Locate the cell with the specified text and output its (x, y) center coordinate. 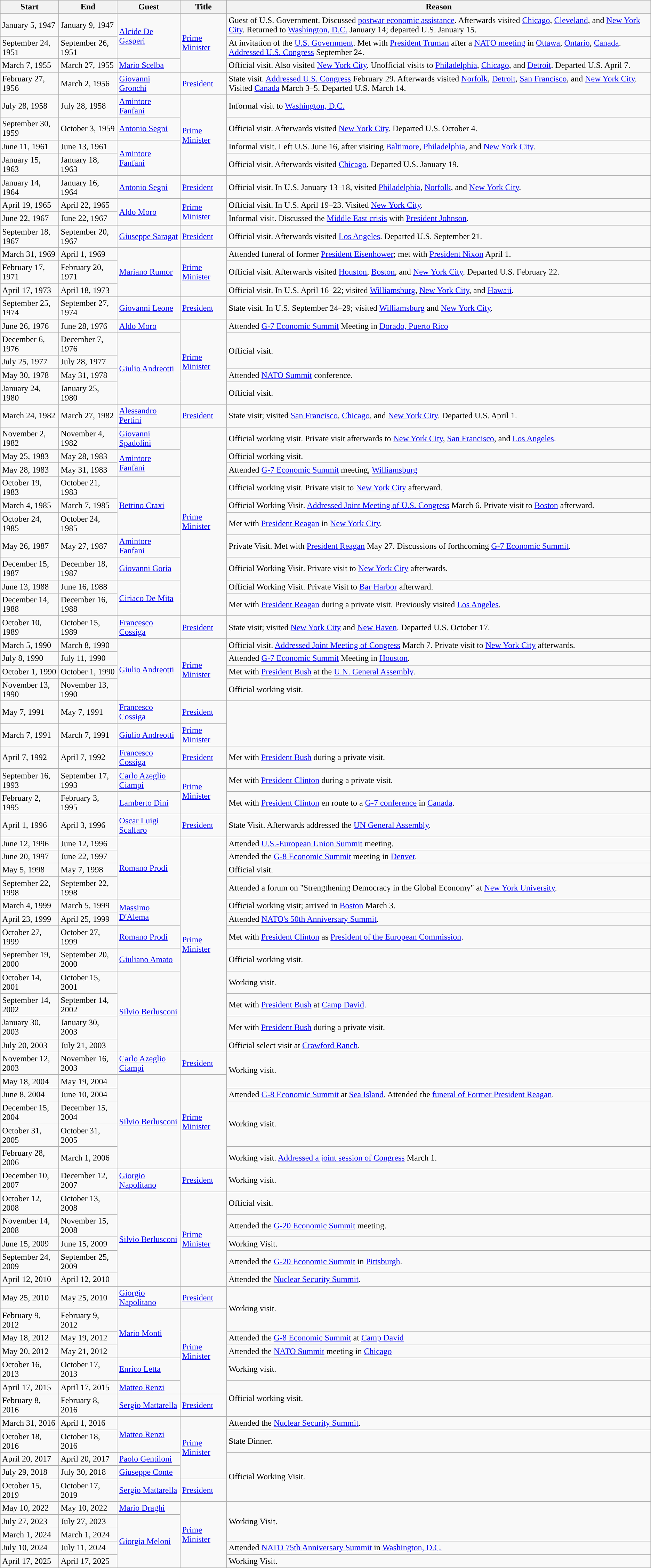
July 25, 1977 (30, 362)
September 25, 2009 (88, 1262)
January 15, 1963 (30, 164)
March 27, 1982 (88, 415)
July 30, 2018 (88, 1472)
Attended the G-20 Economic Summit in Pittsburgh. (439, 1262)
October 19, 1983 (30, 487)
Giuliano Amato (149, 960)
March 5, 1990 (30, 645)
July 8, 1990 (30, 658)
September 30, 1959 (30, 129)
Official Working Visit. Private visit to New York City afterwards. (439, 569)
Official visit. Afterwards visited Los Angeles. Departed U.S. September 21. (439, 236)
State Visit. Afterwards addressed the UN General Assembly. (439, 825)
May 18, 2004 (30, 1081)
February 28, 2006 (30, 1158)
State visit; visited San Francisco, Chicago, and New York City. Departed U.S. April 1. (439, 415)
February 27, 1956 (30, 84)
May 21, 2012 (88, 1351)
Giuseppe Saragat (149, 236)
June 13, 1988 (30, 587)
October 13, 2008 (88, 1203)
Official Working Visit. Addressed Joint Meeting of U.S. Congress March 6. Private visit to Boston afterward. (439, 505)
February 2, 1995 (30, 802)
Private Visit. Met with President Reagan May 27. Discussions of forthcoming G-7 Economic Summit. (439, 546)
Giuseppe Conte (149, 1472)
May 26, 1987 (30, 546)
February 20, 1971 (88, 272)
December 10, 2007 (30, 1180)
June 28, 1976 (88, 326)
September 26, 1951 (88, 47)
September 19, 2000 (30, 960)
May 30, 1978 (30, 375)
Official visit. In U.S. January 13–18, visited Philadelphia, Norfolk, and New York City. (439, 187)
Giovanni Leone (149, 308)
Official Working Visit. (439, 1477)
Official Working Visit. Private Visit to Bar Harbor afterward. (439, 587)
July 29, 2018 (30, 1472)
Informal visit. Discussed the Middle East crisis with President Johnson. (439, 218)
October 3, 1959 (88, 129)
May 19, 2012 (88, 1338)
December 16, 1988 (88, 605)
Paolo Gentiloni (149, 1459)
March 24, 1982 (30, 415)
April 25, 1999 (88, 919)
Attended NATO's 50th Anniversary Summit. (439, 919)
November 15, 2008 (88, 1226)
March 7, 1985 (88, 505)
Mario Scelba (149, 65)
February 17, 1971 (30, 272)
March 4, 1985 (30, 505)
November 14, 2008 (30, 1226)
September 20, 2000 (88, 960)
January 9, 1947 (88, 25)
State Dinner. (439, 1441)
December 15, 1987 (30, 569)
June 16, 1988 (88, 587)
Met with President Reagan in New York City. (439, 523)
June 10, 2004 (88, 1094)
Start (30, 7)
September 24, 1951 (30, 47)
September 17, 1993 (88, 780)
Official select visit at Crawford Ranch. (439, 1045)
Alessandro Pertini (149, 415)
Official visit. In U.S. April 19–23. Visited New York City. (439, 205)
September 16, 1993 (30, 780)
March 7, 1955 (30, 65)
April 22, 1965 (88, 205)
April 23, 1999 (30, 919)
Informal visit to Washington, D.C. (439, 106)
Official visit. Afterwards visited Houston, Boston, and New York City. Departed U.S. February 22. (439, 272)
October 12, 2008 (30, 1203)
Met with President Bush at the U.N. General Assembly. (439, 672)
May 19, 2004 (88, 1081)
October 15, 2001 (88, 982)
Alcide De Gasperi (149, 36)
Working visit. Addressed a joint session of Congress March 1. (439, 1158)
December 18, 1987 (88, 569)
June 20, 1997 (30, 857)
State visit; visited New York City and New Haven. Departed U.S. October 17. (439, 627)
March 27, 1955 (88, 65)
September 18, 1967 (30, 236)
October 14, 2001 (30, 982)
September 25, 1974 (30, 308)
Giovanni Gronchi (149, 84)
Bettino Craxi (149, 505)
May 31, 1983 (88, 469)
April 1, 1969 (88, 254)
April 1, 2016 (88, 1423)
Attended funeral of former President Eisenhower; met with President Nixon April 1. (439, 254)
April 18, 1973 (88, 290)
May 7, 1998 (88, 870)
Lamberto Dini (149, 802)
January 25, 1980 (88, 393)
Attended the NATO Summit meeting in Chicago (439, 1351)
Met with President Clinton en route to a G-7 conference in Canada. (439, 802)
March 8, 1990 (88, 645)
Met with President Clinton as President of the European Commission. (439, 937)
Massimo D'Alema (149, 912)
December 7, 1976 (88, 344)
Attended the G-8 Economic Summit meeting in Denver. (439, 857)
October 21, 1983 (88, 487)
December 14, 1988 (30, 605)
Official working visit; arrived in Boston March 3. (439, 906)
Giovanni Goria (149, 569)
Official working visit. Private visit to New York City afterward. (439, 487)
March 4, 1999 (30, 906)
October 15, 2019 (30, 1490)
Official visit. Also visited New York City. Unofficial visits to Philadelphia, Chicago, and Detroit. Departed U.S. April 7. (439, 65)
Giorgia Meloni (149, 1541)
April 3, 1996 (88, 825)
May 5, 1998 (30, 870)
Attended the G-8 Economic Summit at Camp David (439, 1338)
Attended NATO Summit conference. (439, 375)
May 31, 1978 (88, 375)
September 24, 2009 (30, 1262)
Attended U.S.-European Union Summit meeting. (439, 843)
Attended G-8 Economic Summit at Sea Island. Attended the funeral of Former President Reagan. (439, 1094)
February 3, 1995 (88, 802)
September 27, 1974 (88, 308)
Met with President Clinton during a private visit. (439, 780)
Guest (149, 7)
September 20, 1967 (88, 236)
June 26, 1976 (30, 326)
June 8, 2004 (30, 1094)
Met with President Bush at Camp David. (439, 1005)
Attended G-7 Economic Summit Meeting in Houston. (439, 658)
Attended G-7 Economic Summit Meeting in Dorado, Puerto Rico (439, 326)
January 16, 1964 (88, 187)
Attended a forum on "Strengthening Democracy in the Global Economy" at New York University. (439, 888)
June 11, 1961 (30, 146)
Official visit. Addressed Joint Meeting of Congress March 7. Private visit to New York City afterwards. (439, 645)
October 17, 2013 (88, 1369)
Official visit. Afterwards visited New York City. Departed U.S. October 4. (439, 129)
March 31, 1969 (30, 254)
Oscar Luigi Scalfaro (149, 825)
October 16, 2013 (30, 1369)
May 20, 2012 (30, 1351)
Giovanni Spadolini (149, 438)
July 20, 2003 (30, 1045)
Attended G-7 Economic Summit meeting, Williamsburg (439, 469)
January 24, 1980 (30, 393)
April 19, 1965 (30, 205)
July 21, 2003 (88, 1045)
Ciriaco De Mita (149, 598)
March 1, 2006 (88, 1158)
November 16, 2003 (88, 1063)
Enrico Letta (149, 1369)
January 14, 1964 (30, 187)
End (88, 7)
Informal visit. Left U.S. June 16, after visiting Baltimore, Philadelphia, and New York City. (439, 146)
Mario Monti (149, 1333)
Official working visit. Private visit afterwards to New York City, San Francisco, and Los Angeles. (439, 438)
May 25, 1983 (30, 456)
State visit. In U.S. September 24–29; visited Williamsburg and New York City. (439, 308)
Mario Draghi (149, 1508)
June 13, 1961 (88, 146)
October 10, 1989 (30, 627)
November 2, 1982 (30, 438)
Reason (439, 7)
April 1, 1996 (30, 825)
Mariano Rumor (149, 272)
Title (203, 7)
April 17, 1973 (30, 290)
March 31, 2016 (30, 1423)
July 10, 2024 (30, 1548)
Attended the G-20 Economic Summit meeting. (439, 1226)
Met with President Reagan during a private visit. Previously visited Los Angeles. (439, 605)
October 17, 2019 (88, 1490)
July 28, 1977 (88, 362)
May 18, 2012 (30, 1338)
December 6, 1976 (30, 344)
January 5, 1947 (30, 25)
July 11, 2024 (88, 1548)
July 11, 1990 (88, 658)
June 22, 1997 (88, 857)
December 12, 2007 (88, 1180)
May 27, 1987 (88, 546)
March 5, 1999 (88, 906)
January 18, 1963 (88, 164)
November 12, 2003 (30, 1063)
Official visit. Afterwards visited Chicago. Departed U.S. January 19. (439, 164)
March 2, 1956 (88, 84)
Attended NATO 75th Anniversary Summit in Washington, D.C. (439, 1548)
November 4, 1982 (88, 438)
October 15, 1989 (88, 627)
Official visit. In U.S. April 16–22; visited Williamsburg, New York City, and Hawaii. (439, 290)
